Return [x, y] of the center of cell containing provided text 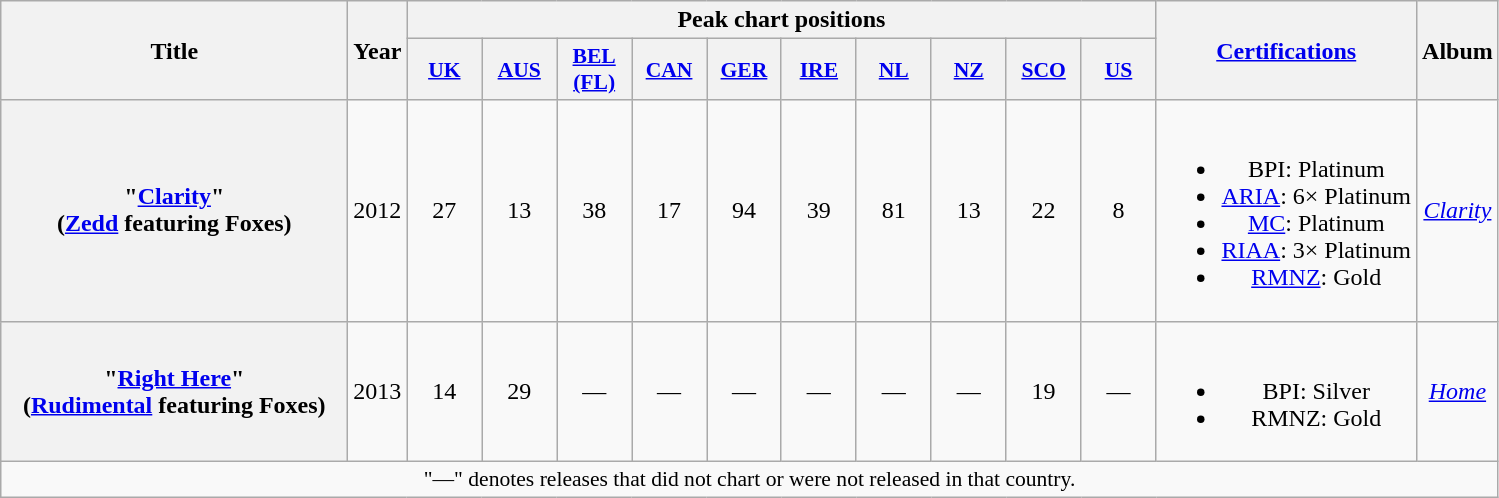
BPI: PlatinumARIA: 6× PlatinumMC: PlatinumRIAA: 3× PlatinumRMNZ: Gold [1286, 210]
Peak chart positions [782, 20]
Title [174, 50]
29 [520, 391]
Year [378, 50]
2013 [378, 391]
NL [894, 70]
Home [1458, 391]
UK [444, 70]
17 [670, 210]
2012 [378, 210]
19 [1044, 391]
BEL(FL) [594, 70]
81 [894, 210]
AUS [520, 70]
GER [744, 70]
38 [594, 210]
US [1118, 70]
Certifications [1286, 50]
27 [444, 210]
39 [818, 210]
Clarity [1458, 210]
"—" denotes releases that did not chart or were not released in that country. [750, 479]
IRE [818, 70]
14 [444, 391]
8 [1118, 210]
"Clarity"(Zedd featuring Foxes) [174, 210]
"Right Here"(Rudimental featuring Foxes) [174, 391]
Album [1458, 50]
CAN [670, 70]
22 [1044, 210]
BPI: SilverRMNZ: Gold [1286, 391]
NZ [968, 70]
SCO [1044, 70]
94 [744, 210]
